Capture the cell that displays the provided text and extract its (X, Y) central coordinate. 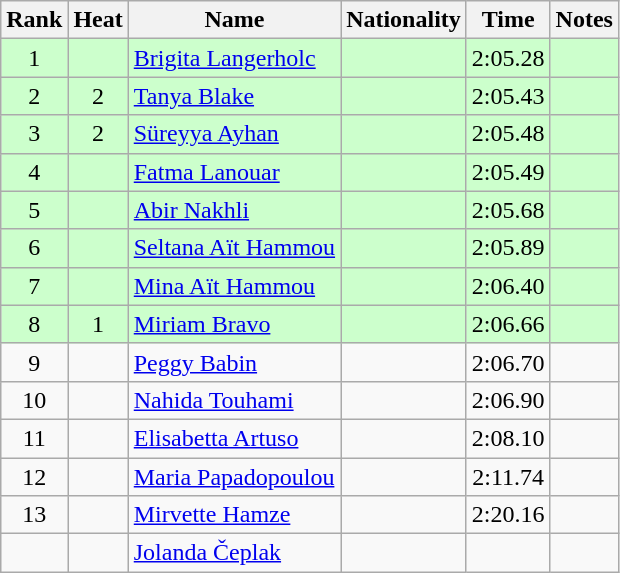
6 (34, 248)
2:05.49 (508, 172)
4 (34, 172)
13 (34, 515)
8 (34, 324)
Seltana Aït Hammou (234, 248)
Maria Papadopoulou (234, 477)
Time (508, 20)
7 (34, 286)
Name (234, 20)
2:06.40 (508, 286)
2:08.10 (508, 438)
Heat (98, 20)
Rank (34, 20)
Süreyya Ayhan (234, 134)
2:05.28 (508, 58)
2:05.43 (508, 96)
Mina Aït Hammou (234, 286)
10 (34, 400)
Nationality (404, 20)
2:06.90 (508, 400)
Abir Nakhli (234, 210)
2:20.16 (508, 515)
3 (34, 134)
Brigita Langerholc (234, 58)
12 (34, 477)
Peggy Babin (234, 362)
2:06.66 (508, 324)
5 (34, 210)
Elisabetta Artuso (234, 438)
Nahida Touhami (234, 400)
2:06.70 (508, 362)
2:05.48 (508, 134)
2:05.89 (508, 248)
Fatma Lanouar (234, 172)
2:11.74 (508, 477)
9 (34, 362)
Mirvette Hamze (234, 515)
11 (34, 438)
Miriam Bravo (234, 324)
Tanya Blake (234, 96)
Notes (584, 20)
Jolanda Čeplak (234, 553)
2:05.68 (508, 210)
